Locate the cell with the specified text and output its (X, Y) center coordinate. 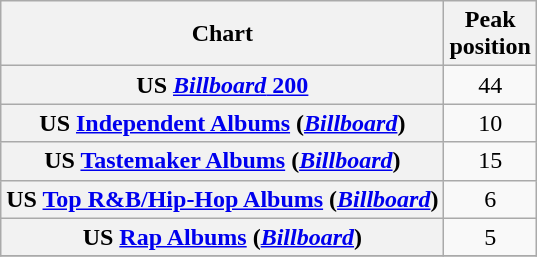
US Tastemaker Albums (Billboard) (222, 161)
6 (490, 199)
US Rap Albums (Billboard) (222, 237)
15 (490, 161)
US Billboard 200 (222, 85)
US Top R&B/Hip-Hop Albums (Billboard) (222, 199)
10 (490, 123)
5 (490, 237)
Peakposition (490, 34)
US Independent Albums (Billboard) (222, 123)
Chart (222, 34)
44 (490, 85)
